Find where the given text appears and provide that cell's center as (x, y) coordinate. 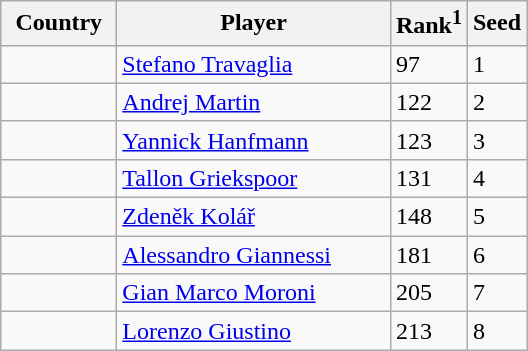
Gian Marco Moroni (254, 293)
Seed (496, 24)
213 (428, 331)
122 (428, 102)
1 (496, 64)
Yannick Hanfmann (254, 140)
Rank1 (428, 24)
6 (496, 255)
Country (59, 24)
Zdeněk Kolář (254, 217)
3 (496, 140)
123 (428, 140)
Lorenzo Giustino (254, 331)
97 (428, 64)
5 (496, 217)
Alessandro Giannessi (254, 255)
148 (428, 217)
4 (496, 178)
8 (496, 331)
2 (496, 102)
Andrej Martin (254, 102)
Player (254, 24)
131 (428, 178)
Stefano Travaglia (254, 64)
7 (496, 293)
Tallon Griekspoor (254, 178)
181 (428, 255)
205 (428, 293)
